Find where the given text appears and provide that cell's center as [x, y] coordinate. 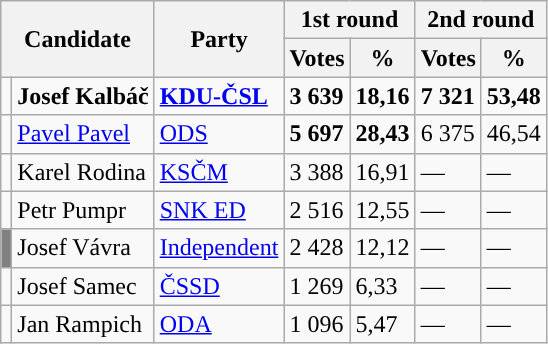
6,33 [382, 286]
1st round [350, 20]
28,43 [382, 134]
12,12 [382, 248]
Karel Rodina [83, 172]
1 096 [317, 324]
7 321 [448, 96]
Candidate [78, 39]
Jan Rampich [83, 324]
Independent [219, 248]
2nd round [480, 20]
16,91 [382, 172]
3 388 [317, 172]
5 697 [317, 134]
KDU-ČSL [219, 96]
1 269 [317, 286]
5,47 [382, 324]
ODA [219, 324]
12,55 [382, 210]
Josef Vávra [83, 248]
Party [219, 39]
46,54 [514, 134]
3 639 [317, 96]
ODS [219, 134]
Pavel Pavel [83, 134]
6 375 [448, 134]
Josef Kalbáč [83, 96]
SNK ED [219, 210]
18,16 [382, 96]
KSČM [219, 172]
ČSSD [219, 286]
2 428 [317, 248]
2 516 [317, 210]
Josef Samec [83, 286]
Petr Pumpr [83, 210]
53,48 [514, 96]
